Identify which cell holds the provided text, then report its [X, Y] central coordinate. 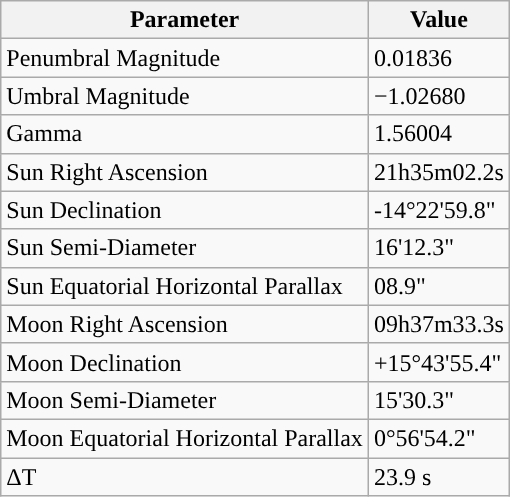
Moon Declination [185, 362]
-14°22'59.8" [438, 210]
Gamma [185, 134]
Sun Semi-Diameter [185, 248]
−1.02680 [438, 96]
Sun Right Ascension [185, 172]
Parameter [185, 20]
15'30.3" [438, 400]
0°56'54.2" [438, 438]
08.9" [438, 286]
0.01836 [438, 58]
Value [438, 20]
+15°43'55.4" [438, 362]
Moon Semi-Diameter [185, 400]
Umbral Magnitude [185, 96]
09h37m33.3s [438, 324]
1.56004 [438, 134]
Sun Declination [185, 210]
Sun Equatorial Horizontal Parallax [185, 286]
23.9 s [438, 477]
21h35m02.2s [438, 172]
Penumbral Magnitude [185, 58]
Moon Right Ascension [185, 324]
ΔT [185, 477]
Moon Equatorial Horizontal Parallax [185, 438]
16'12.3" [438, 248]
